Identify which cell holds the provided text, then report its [X, Y] central coordinate. 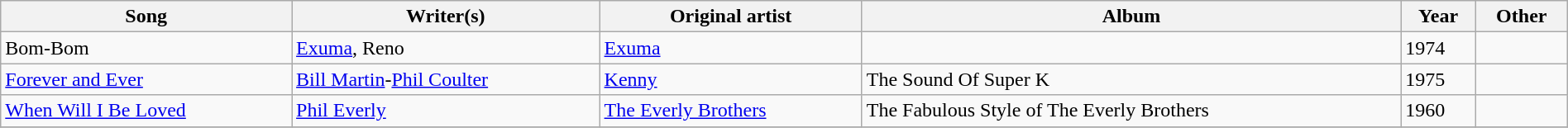
Exuma [731, 48]
Writer(s) [446, 17]
Phil Everly [446, 111]
Song [146, 17]
Bom-Bom [146, 48]
When Will I Be Loved [146, 111]
1974 [1438, 48]
The Sound Of Super K [1131, 79]
Forever and Ever [146, 79]
Album [1131, 17]
Bill Martin-Phil Coulter [446, 79]
Exuma, Reno [446, 48]
1960 [1438, 111]
Year [1438, 17]
Original artist [731, 17]
The Everly Brothers [731, 111]
Kenny [731, 79]
The Fabulous Style of The Everly Brothers [1131, 111]
1975 [1438, 79]
Other [1522, 17]
